Provide the [X, Y] coordinate of the cell's center where the given text is located.  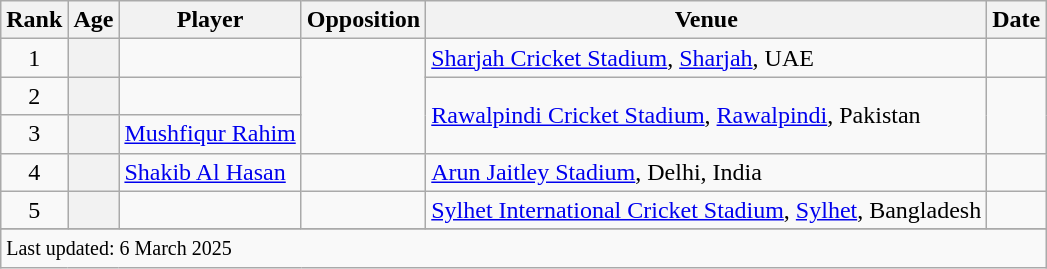
Rank [34, 20]
Arun Jaitley Stadium, Delhi, India [706, 172]
2 [34, 96]
Age [94, 20]
Mushfiqur Rahim [210, 134]
Shakib Al Hasan [210, 172]
Date [1016, 20]
Sylhet International Cricket Stadium, Sylhet, Bangladesh [706, 210]
Player [210, 20]
4 [34, 172]
Rawalpindi Cricket Stadium, Rawalpindi, Pakistan [706, 115]
5 [34, 210]
Opposition [363, 20]
Sharjah Cricket Stadium, Sharjah, UAE [706, 58]
1 [34, 58]
3 [34, 134]
Last updated: 6 March 2025 [524, 248]
Venue [706, 20]
